Identify which cell holds the provided text, then report its [X, Y] central coordinate. 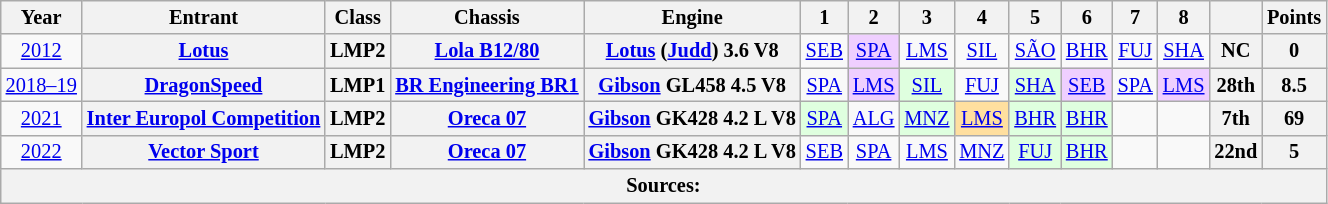
1 [824, 17]
Entrant [204, 17]
22nd [1236, 152]
ALG [874, 118]
0 [1294, 51]
28th [1236, 85]
BR Engineering BR1 [486, 85]
Gibson GL458 4.5 V8 [692, 85]
2 [874, 17]
2018–19 [42, 85]
Engine [692, 17]
Inter Europol Competition [204, 118]
Chassis [486, 17]
Points [1294, 17]
Lola B12/80 [486, 51]
3 [926, 17]
Sources: [664, 186]
DragonSpeed [204, 85]
Vector Sport [204, 152]
2012 [42, 51]
SÃO [1035, 51]
2022 [42, 152]
NC [1236, 51]
4 [982, 17]
Lotus (Judd) 3.6 V8 [692, 51]
69 [1294, 118]
2021 [42, 118]
Year [42, 17]
7 [1136, 17]
8.5 [1294, 85]
7th [1236, 118]
Lotus [204, 51]
Class [358, 17]
8 [1184, 17]
6 [1087, 17]
LMP1 [358, 85]
